Extract the (X, Y) coordinate from the center of the cell holding the provided text.  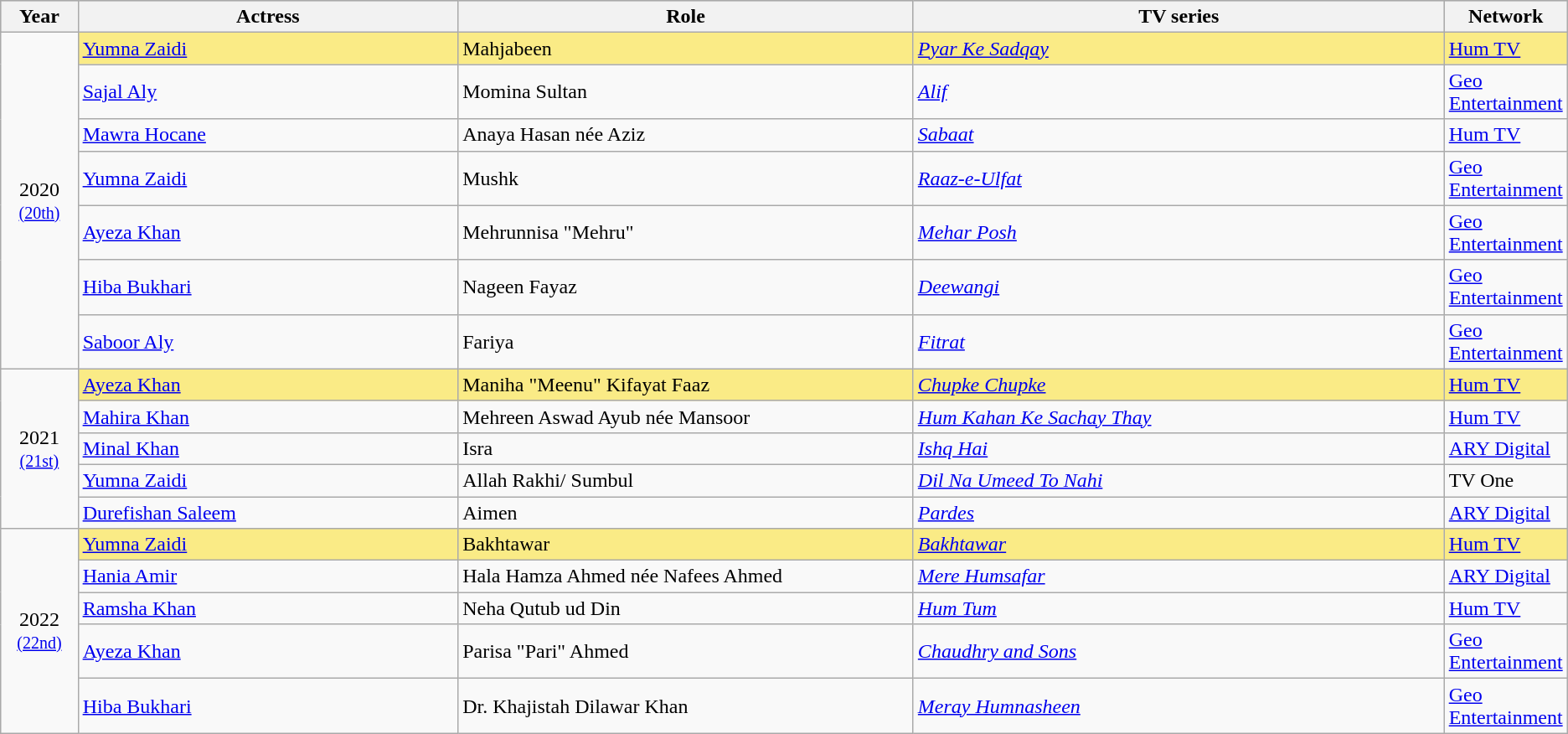
2020(20th) (39, 201)
Alif (1179, 92)
Hania Amir (268, 576)
Maniha "Meenu" Kifayat Faaz (686, 385)
Mahira Khan (268, 416)
Aimen (686, 512)
Hum Kahan Ke Sachay Thay (1179, 416)
Parisa "Pari" Ahmed (686, 652)
Fitrat (1179, 342)
Saboor Aly (268, 342)
Dil Na Umeed To Nahi (1179, 480)
Dr. Khajistah Dilawar Khan (686, 706)
Anaya Hasan née Aziz (686, 135)
Network (1506, 17)
Isra (686, 448)
Actress (268, 17)
Year (39, 17)
Mawra Hocane (268, 135)
Chupke Chupke (1179, 385)
TV One (1506, 480)
Hum Tum (1179, 608)
Nageen Fayaz (686, 287)
Sajal Aly (268, 92)
Momina Sultan (686, 92)
2022(22nd) (39, 631)
Ramsha Khan (268, 608)
Pardes (1179, 512)
TV series (1179, 17)
Meray Humnasheen (1179, 706)
Deewangi (1179, 287)
Minal Khan (268, 448)
Mahjabeen (686, 49)
Mehreen Aswad Ayub née Mansoor (686, 416)
Durefishan Saleem (268, 512)
Hala Hamza Ahmed née Nafees Ahmed (686, 576)
Role (686, 17)
Neha Qutub ud Din (686, 608)
Pyar Ke Sadqay (1179, 49)
Chaudhry and Sons (1179, 652)
Fariya (686, 342)
Mehrunnisa "Mehru" (686, 233)
Sabaat (1179, 135)
Raaz-e-Ulfat (1179, 178)
Mehar Posh (1179, 233)
Allah Rakhi/ Sumbul (686, 480)
Mere Humsafar (1179, 576)
Ishq Hai (1179, 448)
2021(21st) (39, 448)
Mushk (686, 178)
